From the cell containing the given text, extract its center point as [X, Y] coordinate. 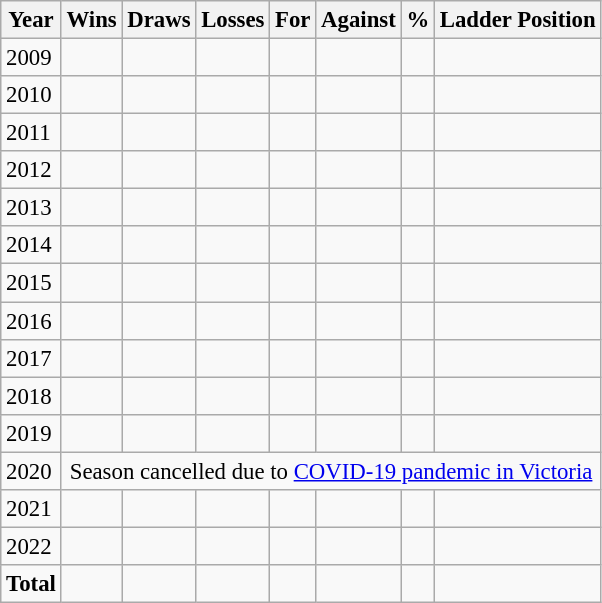
Total [31, 584]
2017 [31, 358]
2018 [31, 396]
2015 [31, 283]
For [293, 20]
2021 [31, 509]
2009 [31, 58]
Draws [159, 20]
% [418, 20]
2014 [31, 245]
2022 [31, 546]
2020 [31, 471]
Against [358, 20]
2016 [31, 321]
Ladder Position [518, 20]
2013 [31, 208]
Wins [92, 20]
2011 [31, 133]
Losses [233, 20]
2012 [31, 170]
2019 [31, 433]
Year [31, 20]
2010 [31, 95]
Season cancelled due to COVID-19 pandemic in Victoria [331, 471]
